Extract the [x, y] coordinate from the center of the cell holding the provided text.  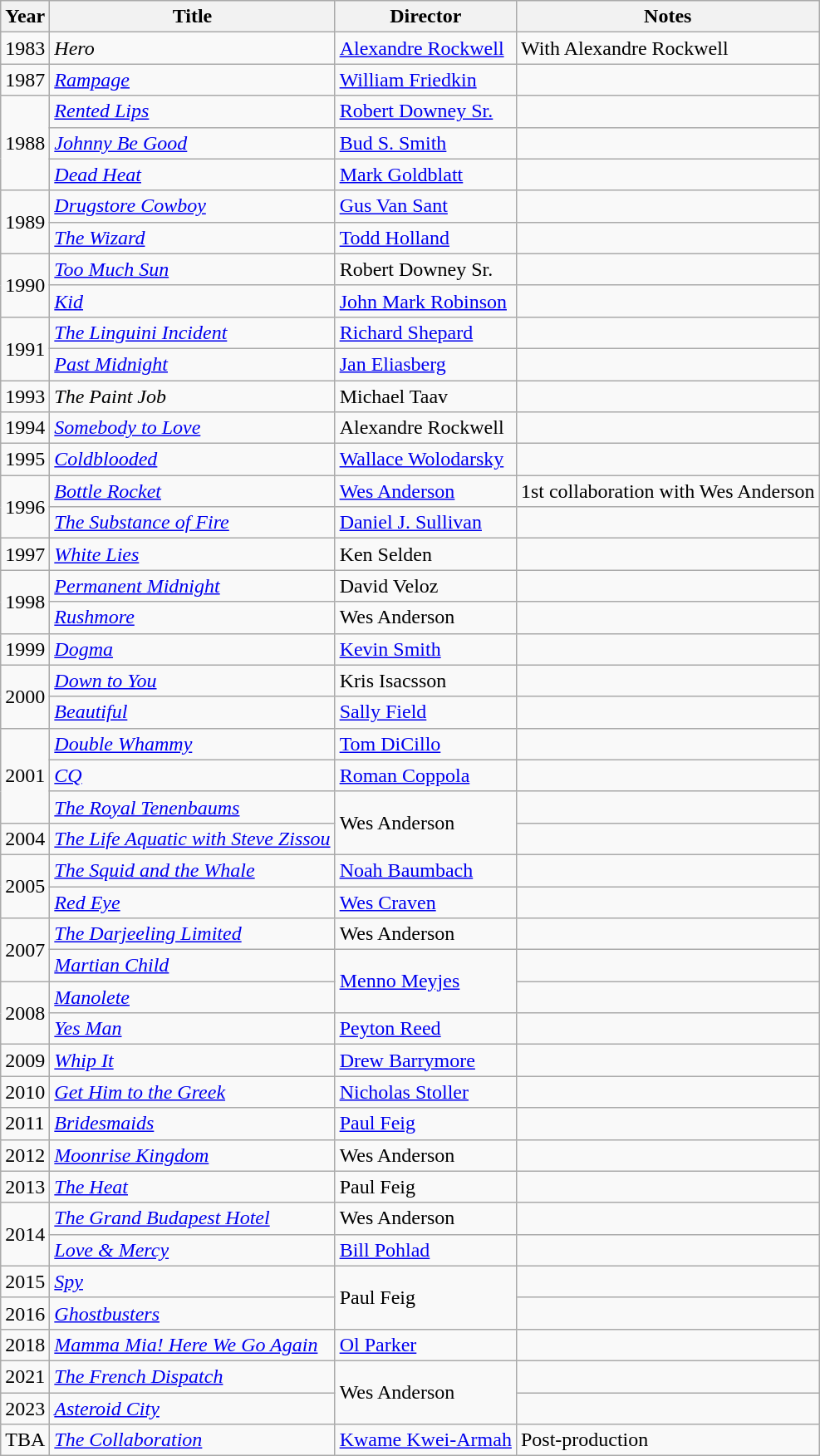
1990 [25, 285]
Wes Craven [425, 902]
The Linguini Incident [193, 332]
Kid [193, 301]
Rented Lips [193, 111]
Menno Meyjes [425, 981]
Gus Van Sant [425, 206]
White Lies [193, 554]
2005 [25, 886]
Ghostbusters [193, 1313]
2007 [25, 950]
2011 [25, 1124]
Mark Goldblatt [425, 175]
1988 [25, 143]
Bridesmaids [193, 1124]
CQ [193, 775]
Tom DiCillo [425, 744]
William Friedkin [425, 80]
The Substance of Fire [193, 523]
Whip It [193, 1060]
2014 [25, 1234]
With Alexandre Rockwell [668, 48]
Yes Man [193, 1029]
Roman Coppola [425, 775]
Bud S. Smith [425, 143]
2001 [25, 775]
Year [25, 17]
1993 [25, 396]
Asteroid City [193, 1409]
Past Midnight [193, 364]
Kris Isacsson [425, 681]
2023 [25, 1409]
1994 [25, 428]
Somebody to Love [193, 428]
Todd Holland [425, 238]
Johnny Be Good [193, 143]
Beautiful [193, 712]
1989 [25, 222]
Drugstore Cowboy [193, 206]
Permanent Midnight [193, 586]
Wallace Wolodarsky [425, 460]
Post-production [668, 1440]
Get Him to the Greek [193, 1092]
1998 [25, 602]
Kwame Kwei-Armah [425, 1440]
1999 [25, 649]
1995 [25, 460]
The Paint Job [193, 396]
Daniel J. Sullivan [425, 523]
Spy [193, 1281]
Mamma Mia! Here We Go Again [193, 1345]
2004 [25, 839]
Love & Mercy [193, 1250]
2000 [25, 696]
Down to You [193, 681]
Moonrise Kingdom [193, 1155]
The Wizard [193, 238]
The Collaboration [193, 1440]
1st collaboration with Wes Anderson [668, 491]
1997 [25, 554]
Double Whammy [193, 744]
Nicholas Stoller [425, 1092]
The Royal Tenenbaums [193, 807]
Sally Field [425, 712]
TBA [25, 1440]
2009 [25, 1060]
John Mark Robinson [425, 301]
Ol Parker [425, 1345]
Dead Heat [193, 175]
Martian Child [193, 966]
2012 [25, 1155]
2021 [25, 1376]
Peyton Reed [425, 1029]
Richard Shepard [425, 332]
Coldblooded [193, 460]
The Life Aquatic with Steve Zissou [193, 839]
2015 [25, 1281]
Title [193, 17]
2010 [25, 1092]
Hero [193, 48]
Bill Pohlad [425, 1250]
2018 [25, 1345]
1983 [25, 48]
The Darjeeling Limited [193, 934]
Noah Baumbach [425, 870]
Michael Taav [425, 396]
Bottle Rocket [193, 491]
Rampage [193, 80]
Drew Barrymore [425, 1060]
2016 [25, 1313]
2013 [25, 1187]
1996 [25, 507]
Notes [668, 17]
The Squid and the Whale [193, 870]
Director [425, 17]
The Heat [193, 1187]
Rushmore [193, 617]
1987 [25, 80]
The Grand Budapest Hotel [193, 1218]
Dogma [193, 649]
Manolete [193, 997]
Red Eye [193, 902]
Jan Eliasberg [425, 364]
Kevin Smith [425, 649]
2008 [25, 1013]
David Veloz [425, 586]
1991 [25, 348]
Ken Selden [425, 554]
The French Dispatch [193, 1376]
Too Much Sun [193, 269]
